Provide the [X, Y] coordinate of the cell's center where the given text is located.  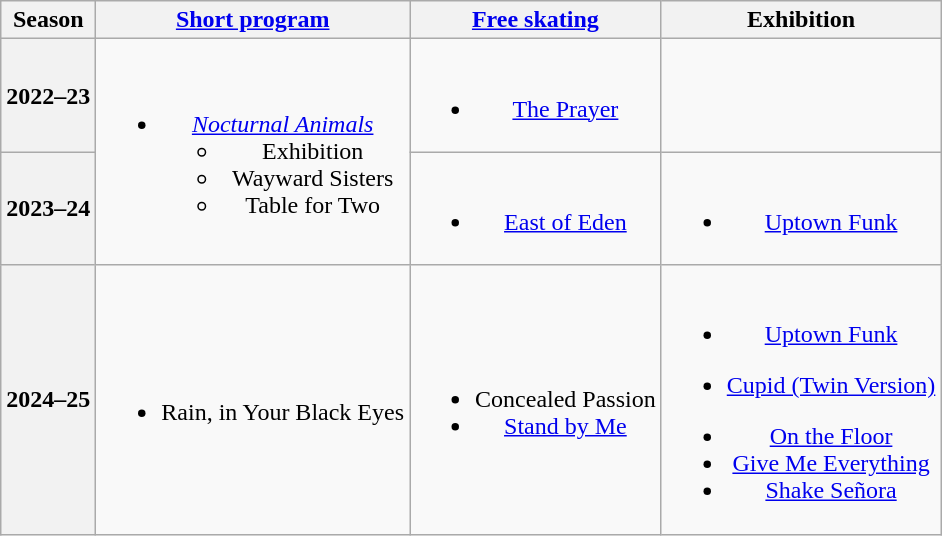
Short program [253, 20]
The Prayer [536, 96]
Free skating [536, 20]
2024–25 [48, 400]
Exhibition [801, 20]
Season [48, 20]
2022–23 [48, 96]
2023–24 [48, 208]
Uptown Funk [801, 208]
East of Eden [536, 208]
Concealed Passion Stand by Me [536, 400]
Rain, in Your Black Eyes [253, 400]
Nocturnal AnimalsExhibitionWayward SistersTable for Two [253, 152]
Uptown Funk Cupid (Twin Version) On the Floor Give Me Everything Shake Señora [801, 400]
